Determine the (x, y) coordinate at the center of the cell enclosing the given text.  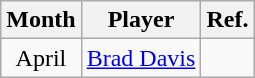
Player (141, 20)
Ref. (228, 20)
April (41, 58)
Brad Davis (141, 58)
Month (41, 20)
